Pinpoint the cell where the given text exists, returning its (X, Y) midpoint coordinate. 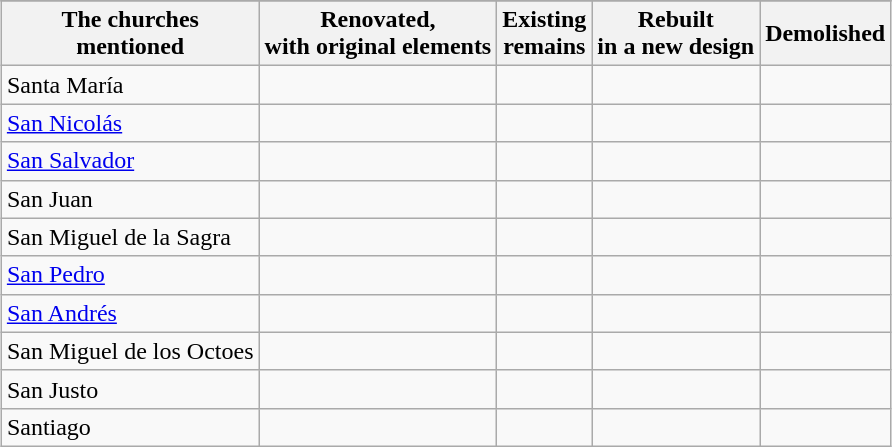
Renovated,with original elements (378, 34)
Existingremains (544, 34)
San Pedro (130, 275)
San Juan (130, 199)
San Miguel de la Sagra (130, 237)
Santiago (130, 427)
The churchesmentioned (130, 34)
San Justo (130, 389)
Santa María (130, 85)
San Andrés (130, 313)
San Nicolás (130, 123)
San Miguel de los Octoes (130, 351)
Demolished (826, 34)
San Salvador (130, 161)
Rebuilt in a new design (676, 34)
